Detect which cell encompasses the target text, then output its (X, Y) center coordinate. 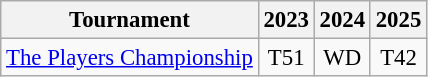
2025 (398, 20)
T51 (286, 58)
2024 (342, 20)
T42 (398, 58)
WD (342, 58)
Tournament (130, 20)
The Players Championship (130, 58)
2023 (286, 20)
